Locate the cell with the specified text and output its (x, y) center coordinate. 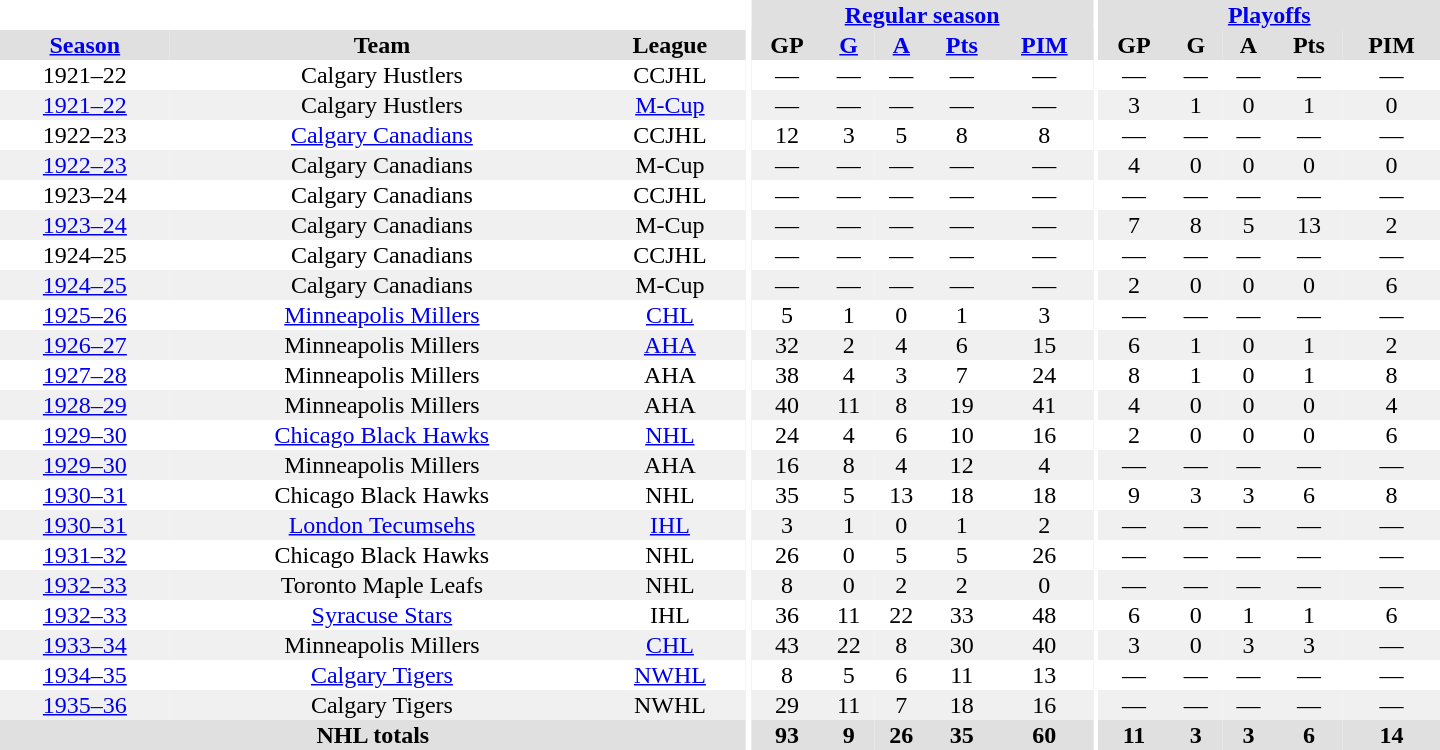
Syracuse Stars (382, 615)
48 (1044, 615)
19 (962, 405)
41 (1044, 405)
Playoffs (1270, 15)
1933–34 (85, 645)
1927–28 (85, 375)
93 (786, 735)
60 (1044, 735)
14 (1392, 735)
1925–26 (85, 315)
NHL totals (373, 735)
1935–36 (85, 705)
Season (85, 45)
London Tecumsehs (382, 525)
1926–27 (85, 345)
29 (786, 705)
43 (786, 645)
36 (786, 615)
38 (786, 375)
15 (1044, 345)
33 (962, 615)
1928–29 (85, 405)
League (670, 45)
1934–35 (85, 675)
Team (382, 45)
30 (962, 645)
Toronto Maple Leafs (382, 585)
32 (786, 345)
1931–32 (85, 555)
Regular season (922, 15)
10 (962, 435)
